Output the (x, y) coordinate of the center of the cell containing the given text.  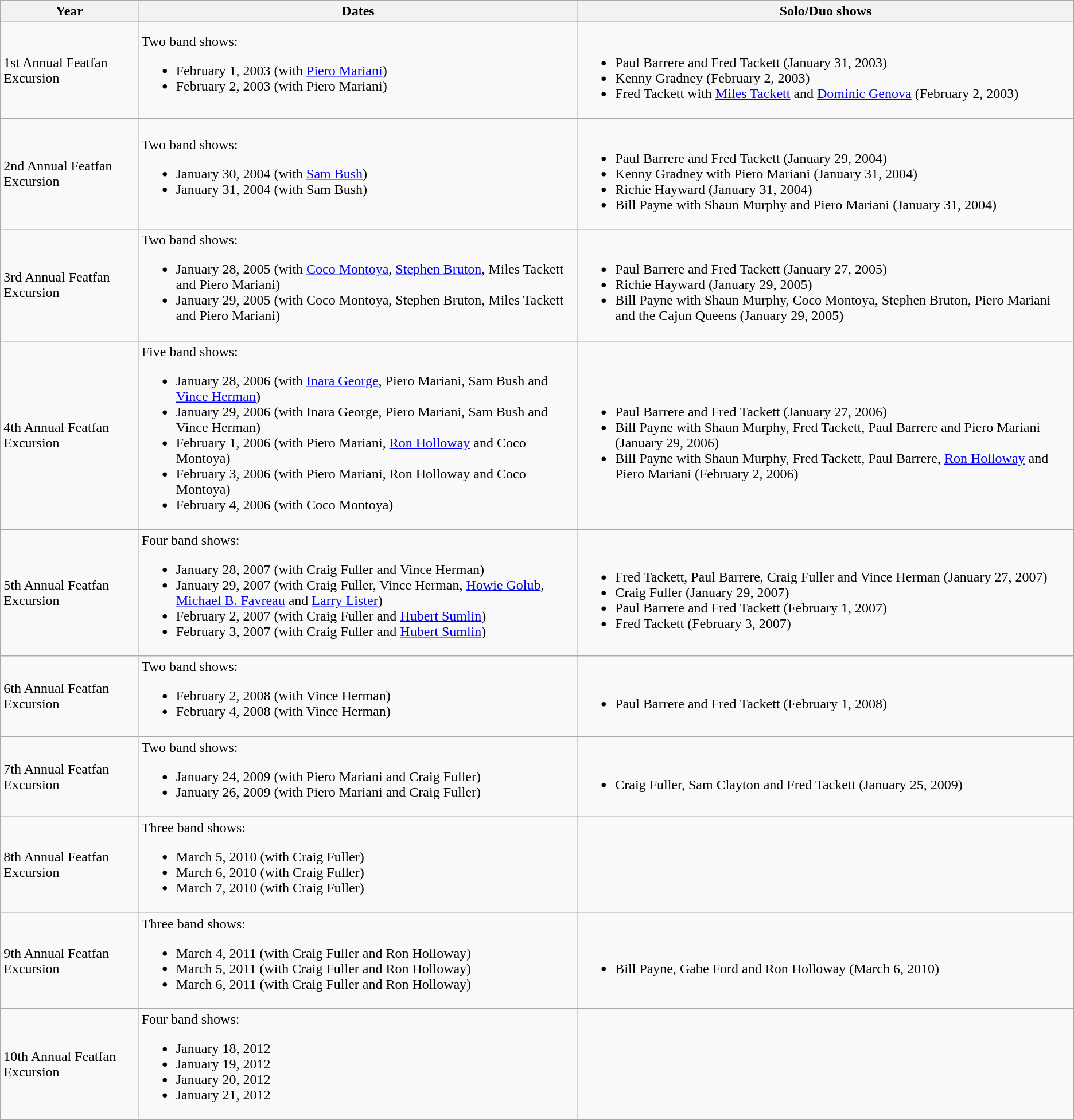
Two band shows:January 24, 2009 (with Piero Mariani and Craig Fuller)January 26, 2009 (with Piero Mariani and Craig Fuller) (358, 776)
Two band shows:February 1, 2003 (with Piero Mariani)February 2, 2003 (with Piero Mariani) (358, 70)
4th Annual Featfan Excursion (69, 435)
8th Annual Featfan Excursion (69, 865)
Paul Barrere and Fred Tackett (February 1, 2008) (826, 696)
Two band shows:January 30, 2004 (with Sam Bush)January 31, 2004 (with Sam Bush) (358, 174)
Year (69, 11)
6th Annual Featfan Excursion (69, 696)
Solo/Duo shows (826, 11)
Craig Fuller, Sam Clayton and Fred Tackett (January 25, 2009) (826, 776)
Paul Barrere and Fred Tackett (January 31, 2003)Kenny Gradney (February 2, 2003)Fred Tackett with Miles Tackett and Dominic Genova (February 2, 2003) (826, 70)
2nd Annual Featfan Excursion (69, 174)
Dates (358, 11)
7th Annual Featfan Excursion (69, 776)
Bill Payne, Gabe Ford and Ron Holloway (March 6, 2010) (826, 960)
1st Annual Featfan Excursion (69, 70)
3rd Annual Featfan Excursion (69, 285)
10th Annual Featfan Excursion (69, 1064)
Two band shows:February 2, 2008 (with Vince Herman)February 4, 2008 (with Vince Herman) (358, 696)
9th Annual Featfan Excursion (69, 960)
Four band shows:January 18, 2012January 19, 2012January 20, 2012January 21, 2012 (358, 1064)
5th Annual Featfan Excursion (69, 593)
Three band shows:March 5, 2010 (with Craig Fuller)March 6, 2010 (with Craig Fuller)March 7, 2010 (with Craig Fuller) (358, 865)
